For the text-containing cell, return its midpoint in (x, y) coordinate format. 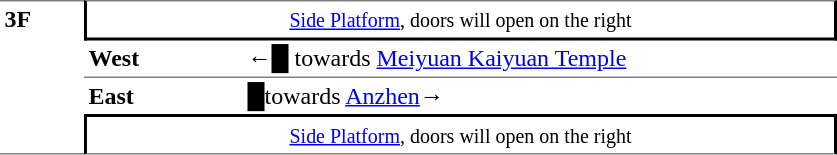
3F (42, 77)
West (164, 59)
East (164, 96)
←█ towards Meiyuan Kaiyuan Temple (540, 59)
█towards Anzhen→ (540, 96)
